Detect which cell encompasses the target text, then output its [x, y] center coordinate. 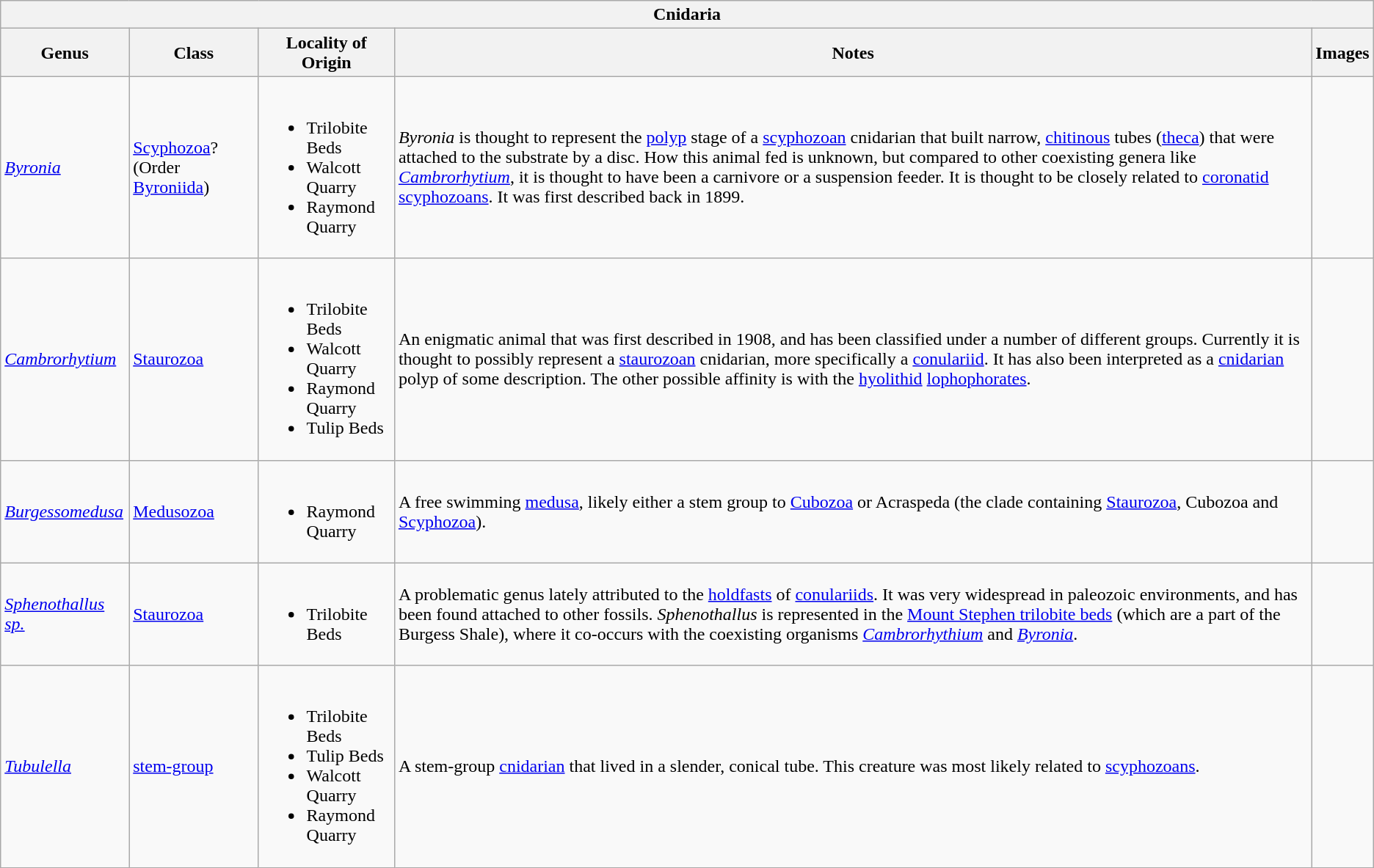
Scyphozoa?(Order Byroniida) [194, 167]
Trilobite BedsWalcott QuarryRaymond QuarryTulip Beds [326, 360]
Cambrorhytium [65, 360]
Cnidaria [687, 15]
Trilobite BedsTulip BedsWalcott QuarryRaymond Quarry [326, 766]
Burgessomedusa [65, 511]
Byronia [65, 167]
stem-group [194, 766]
Raymond Quarry [326, 511]
Locality of Origin [326, 53]
Class [194, 53]
Medusozoa [194, 511]
Sphenothallus sp. [65, 614]
Tubulella [65, 766]
Images [1342, 53]
Trilobite BedsWalcott QuarryRaymond Quarry [326, 167]
A stem-group cnidarian that lived in a slender, conical tube. This creature was most likely related to scyphozoans. [853, 766]
Notes [853, 53]
A free swimming medusa, likely either a stem group to Cubozoa or Acraspeda (the clade containing Staurozoa, Cubozoa and Scyphozoa). [853, 511]
Trilobite Beds [326, 614]
Genus [65, 53]
